Find where the given text appears and provide that cell's center as [X, Y] coordinate. 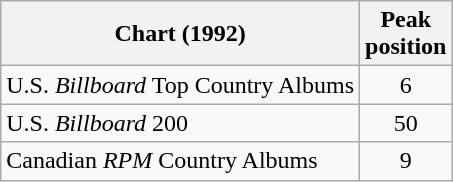
U.S. Billboard 200 [180, 123]
6 [406, 85]
Canadian RPM Country Albums [180, 161]
50 [406, 123]
Peakposition [406, 34]
9 [406, 161]
Chart (1992) [180, 34]
U.S. Billboard Top Country Albums [180, 85]
